Capture the cell that displays the provided text and extract its [X, Y] central coordinate. 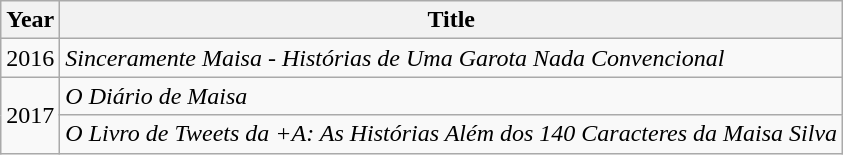
Title [452, 20]
2016 [30, 58]
O Livro de Tweets da +A: As Histórias Além dos 140 Caracteres da Maisa Silva [452, 134]
Sinceramente Maisa - Histórias de Uma Garota Nada Convencional [452, 58]
2017 [30, 115]
Year [30, 20]
O Diário de Maisa [452, 96]
